Scan for the cell matching the given text and deliver its [X, Y] coordinate at center. 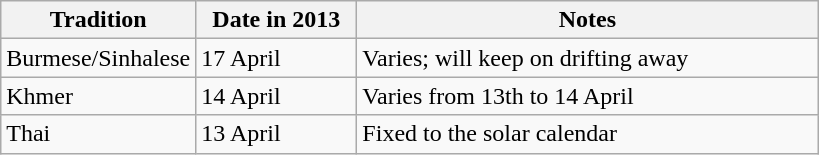
14 April [276, 96]
Varies; will keep on drifting away [588, 58]
Varies from 13th to 14 April [588, 96]
Tradition [98, 20]
Burmese/Sinhalese [98, 58]
Date in 2013 [276, 20]
Thai [98, 134]
17 April [276, 58]
Khmer [98, 96]
13 April [276, 134]
Notes [588, 20]
Fixed to the solar calendar [588, 134]
